Locate the cell with the specified text and output its (X, Y) center coordinate. 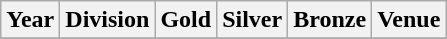
Venue (409, 20)
Bronze (330, 20)
Division (108, 20)
Year (30, 20)
Silver (252, 20)
Gold (186, 20)
